Pinpoint the cell where the given text exists, returning its (X, Y) midpoint coordinate. 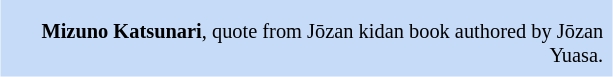
Mizuno Katsunari, quote from Jōzan kidan book authored by Jōzan Yuasa. (306, 44)
